Detect which cell encompasses the target text, then output its [x, y] center coordinate. 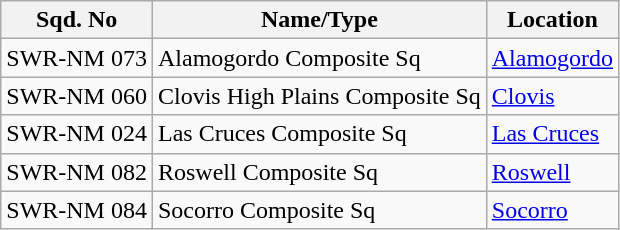
Roswell [552, 172]
SWR-NM 024 [77, 134]
Alamogordo Composite Sq [319, 58]
Socorro [552, 210]
SWR-NM 060 [77, 96]
Name/Type [319, 20]
Clovis High Plains Composite Sq [319, 96]
Clovis [552, 96]
Location [552, 20]
Alamogordo [552, 58]
SWR-NM 082 [77, 172]
Las Cruces [552, 134]
SWR-NM 073 [77, 58]
SWR-NM 084 [77, 210]
Roswell Composite Sq [319, 172]
Socorro Composite Sq [319, 210]
Las Cruces Composite Sq [319, 134]
Sqd. No [77, 20]
